Provide the [X, Y] coordinate of the cell's center where the given text is located.  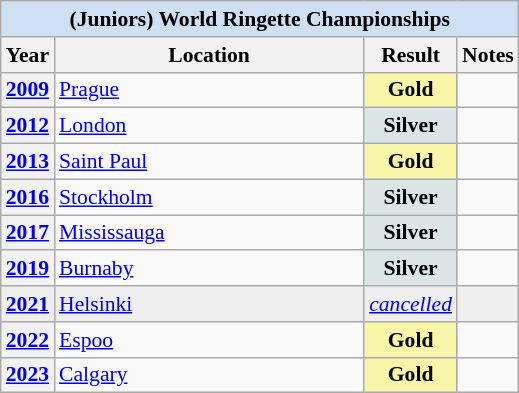
2021 [28, 304]
cancelled [410, 304]
2013 [28, 162]
Notes [488, 55]
Espoo [209, 340]
2023 [28, 375]
London [209, 126]
Helsinki [209, 304]
2017 [28, 233]
Location [209, 55]
2019 [28, 269]
Saint Paul [209, 162]
Stockholm [209, 197]
2022 [28, 340]
Result [410, 55]
Year [28, 55]
Calgary [209, 375]
Mississauga [209, 233]
Burnaby [209, 269]
2012 [28, 126]
2009 [28, 90]
(Juniors) World Ringette Championships [260, 19]
Prague [209, 90]
2016 [28, 197]
